Return [x, y] of the center of cell containing provided text 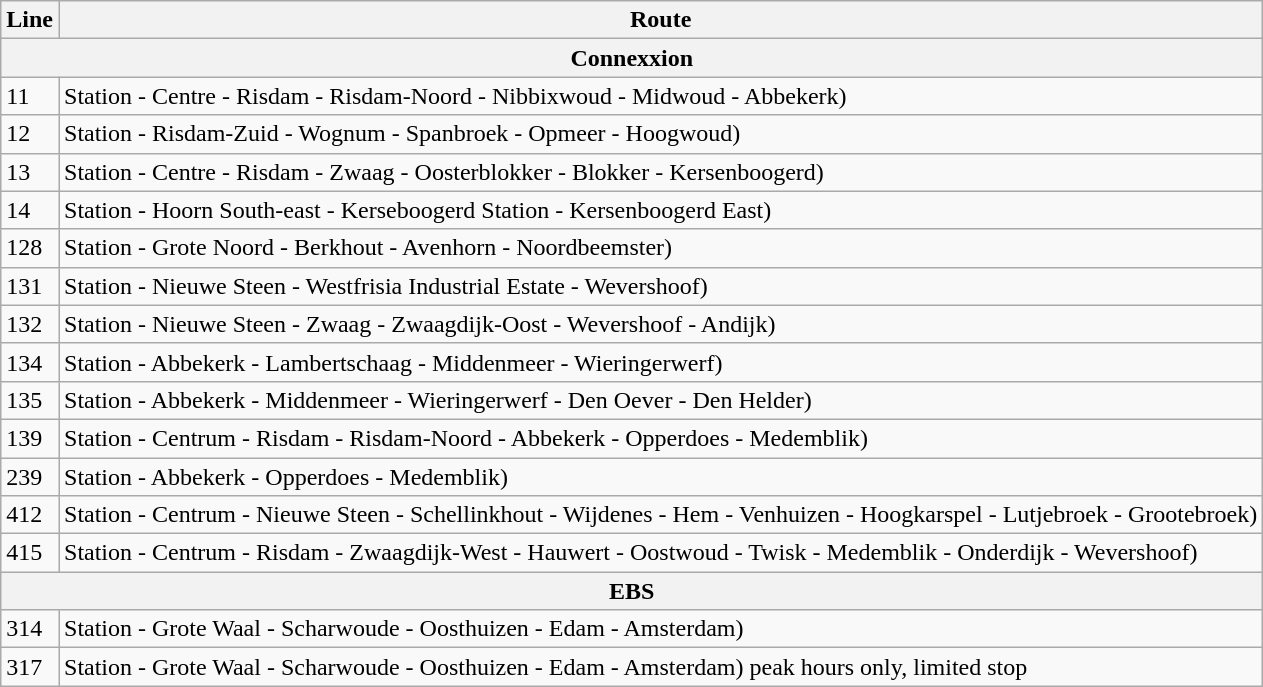
132 [30, 324]
14 [30, 210]
239 [30, 477]
Route [660, 20]
Station - Abbekerk - Lambertschaag - Middenmeer - Wieringerwerf) [660, 362]
317 [30, 667]
415 [30, 553]
Station - Nieuwe Steen - Zwaag - Zwaagdijk-Oost - Wevershoof - Andijk) [660, 324]
128 [30, 248]
Station - Risdam-Zuid - Wognum - Spanbroek - Opmeer - Hoogwoud) [660, 134]
Connexxion [632, 58]
Station - Centre - Risdam - Risdam-Noord - Nibbixwoud - Midwoud - Abbekerk) [660, 96]
Station - Abbekerk - Middenmeer - Wieringerwerf - Den Oever - Den Helder) [660, 400]
Station - Centre - Risdam - Zwaag - Oosterblokker - Blokker - Kersenboogerd) [660, 172]
13 [30, 172]
Line [30, 20]
Station - Grote Waal - Scharwoude - Oosthuizen - Edam - Amsterdam) peak hours only, limited stop [660, 667]
Station - Hoorn South-east - Kerseboogerd Station - Kersenboogerd East) [660, 210]
314 [30, 629]
12 [30, 134]
11 [30, 96]
131 [30, 286]
135 [30, 400]
Station - Centrum - Risdam - Risdam-Noord - Abbekerk - Opperdoes - Medemblik) [660, 438]
Station - Nieuwe Steen - Westfrisia Industrial Estate - Wevershoof) [660, 286]
Station - Grote Waal - Scharwoude - Oosthuizen - Edam - Amsterdam) [660, 629]
139 [30, 438]
Station - Abbekerk - Opperdoes - Medemblik) [660, 477]
EBS [632, 591]
412 [30, 515]
Station - Grote Noord - Berkhout - Avenhorn - Noordbeemster) [660, 248]
Station - Centrum - Risdam - Zwaagdijk-West - Hauwert - Oostwoud - Twisk - Medemblik - Onderdijk - Wevershoof) [660, 553]
134 [30, 362]
Station - Centrum - Nieuwe Steen - Schellinkhout - Wijdenes - Hem - Venhuizen - Hoogkarspel - Lutjebroek - Grootebroek) [660, 515]
